Find where the given text appears and provide that cell's center as [X, Y] coordinate. 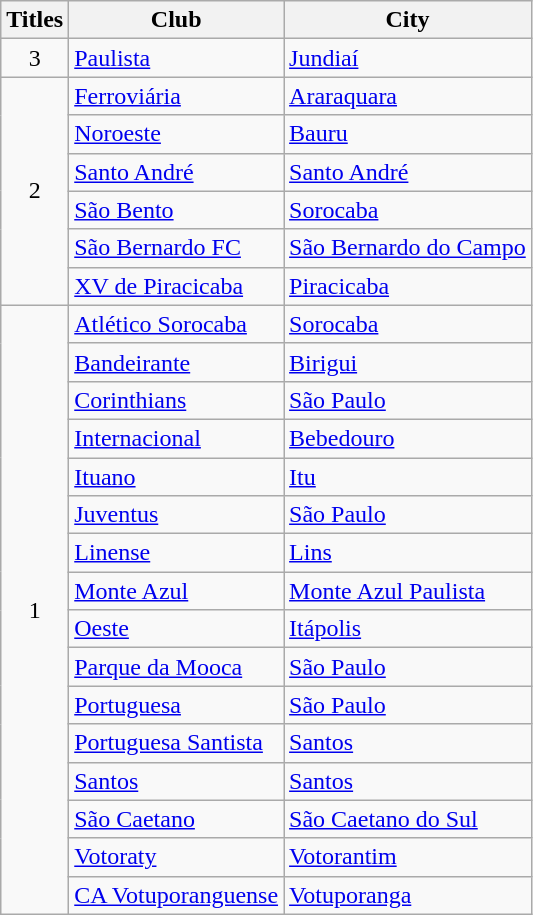
Ferroviária [176, 96]
Votoraty [176, 857]
Jundiaí [408, 58]
São Caetano do Sul [408, 819]
Paulista [176, 58]
CA Votuporanguense [176, 895]
Votuporanga [408, 895]
Itápolis [408, 629]
Parque da Mooca [176, 667]
Juventus [176, 515]
São Bernardo FC [176, 248]
Linense [176, 553]
Araraquara [408, 96]
1 [35, 610]
XV de Piracicaba [176, 286]
Bandeirante [176, 362]
City [408, 20]
Piracicaba [408, 286]
Lins [408, 553]
Internacional [176, 438]
Bauru [408, 134]
Oeste [176, 629]
Votorantim [408, 857]
São Bernardo do Campo [408, 248]
Bebedouro [408, 438]
3 [35, 58]
Portuguesa [176, 705]
Monte Azul [176, 591]
Itu [408, 477]
Birigui [408, 362]
Atlético Sorocaba [176, 324]
Ituano [176, 477]
Noroeste [176, 134]
São Bento [176, 210]
Club [176, 20]
2 [35, 191]
Titles [35, 20]
Portuguesa Santista [176, 743]
Corinthians [176, 400]
São Caetano [176, 819]
Monte Azul Paulista [408, 591]
